Pinpoint the cell where the given text exists, returning its [X, Y] midpoint coordinate. 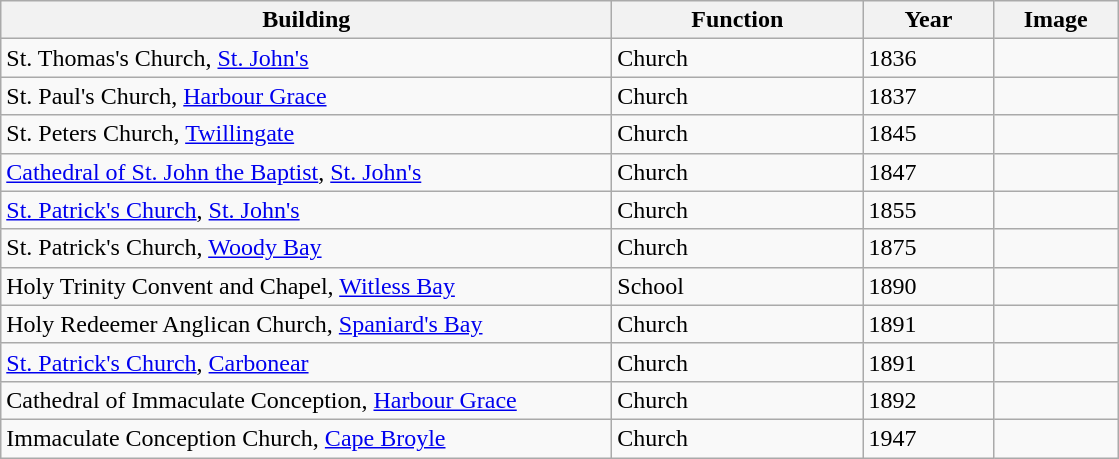
St. Paul's Church, Harbour Grace [306, 96]
1836 [928, 58]
Cathedral of St. John the Baptist, St. John's [306, 172]
St. Patrick's Church, Carbonear [306, 362]
Cathedral of Immaculate Conception, Harbour Grace [306, 400]
St. Patrick's Church, St. John's [306, 210]
Holy Trinity Convent and Chapel, Witless Bay [306, 286]
1947 [928, 438]
1847 [928, 172]
St. Patrick's Church, Woody Bay [306, 248]
1837 [928, 96]
St. Thomas's Church, St. John's [306, 58]
Year [928, 20]
Building [306, 20]
1845 [928, 134]
Image [1056, 20]
1875 [928, 248]
1855 [928, 210]
1892 [928, 400]
Holy Redeemer Anglican Church, Spaniard's Bay [306, 324]
Immaculate Conception Church, Cape Broyle [306, 438]
1890 [928, 286]
St. Peters Church, Twillingate [306, 134]
Function [738, 20]
School [738, 286]
